Return [x, y] of the center of cell containing provided text 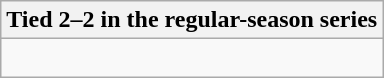
Tied 2–2 in the regular-season series [192, 20]
